Pinpoint the cell where the given text exists, returning its [x, y] midpoint coordinate. 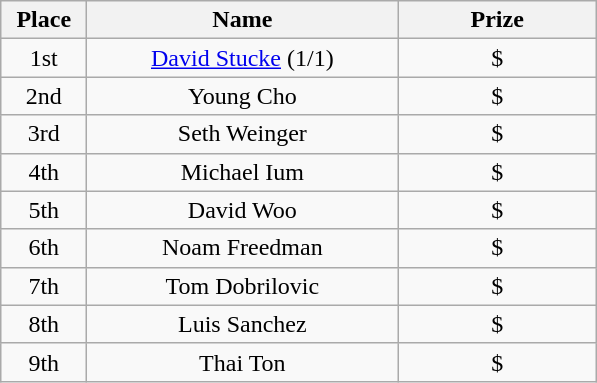
1st [44, 58]
David Stucke (1/1) [242, 58]
Young Cho [242, 96]
3rd [44, 134]
Seth Weinger [242, 134]
4th [44, 172]
Place [44, 20]
Tom Dobrilovic [242, 286]
Michael Ium [242, 172]
9th [44, 362]
Prize [498, 20]
Noam Freedman [242, 248]
Name [242, 20]
Luis Sanchez [242, 324]
Thai Ton [242, 362]
8th [44, 324]
2nd [44, 96]
David Woo [242, 210]
7th [44, 286]
6th [44, 248]
5th [44, 210]
